Find where the given text appears and provide that cell's center as [x, y] coordinate. 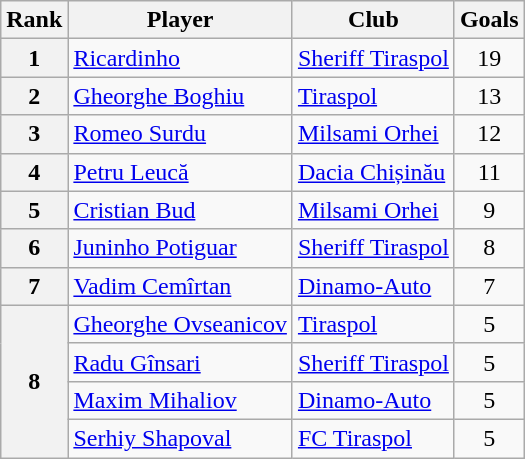
Ricardinho [180, 58]
Juninho Potiguar [180, 248]
4 [34, 172]
Vadim Cemîrtan [180, 286]
13 [489, 96]
11 [489, 172]
Petru Leucă [180, 172]
Club [373, 20]
Gheorghe Ovseanicov [180, 324]
19 [489, 58]
Cristian Bud [180, 210]
Serhiy Shapoval [180, 438]
Romeo Surdu [180, 134]
12 [489, 134]
Maxim Mihaliov [180, 400]
Rank [34, 20]
9 [489, 210]
Player [180, 20]
Gheorghe Boghiu [180, 96]
Dacia Chișinău [373, 172]
2 [34, 96]
6 [34, 248]
3 [34, 134]
1 [34, 58]
Radu Gînsari [180, 362]
FC Tiraspol [373, 438]
Goals [489, 20]
